Extract the (x, y) coordinate from the center of the cell holding the provided text.  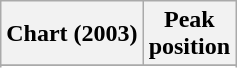
Peakposition (189, 34)
Chart (2003) (72, 34)
